Find where the given text appears and provide that cell's center as [X, Y] coordinate. 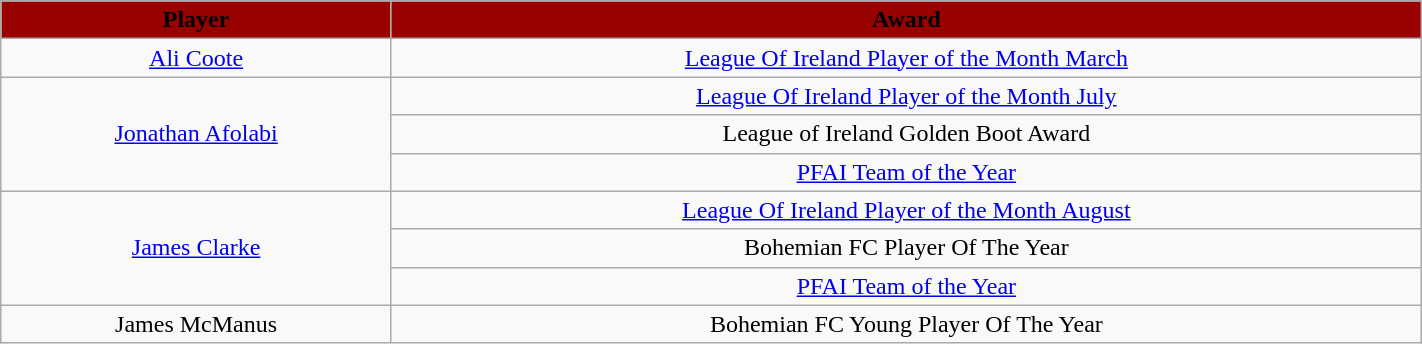
Jonathan Afolabi [196, 134]
Ali Coote [196, 58]
Bohemian FC Young Player Of The Year [906, 324]
Player [196, 20]
Award [906, 20]
League of Ireland Golden Boot Award [906, 134]
James McManus [196, 324]
League Of Ireland Player of the Month March [906, 58]
League Of Ireland Player of the Month August [906, 210]
League Of Ireland Player of the Month July [906, 96]
James Clarke [196, 248]
Bohemian FC Player Of The Year [906, 248]
